Find where the given text appears and provide that cell's center as [X, Y] coordinate. 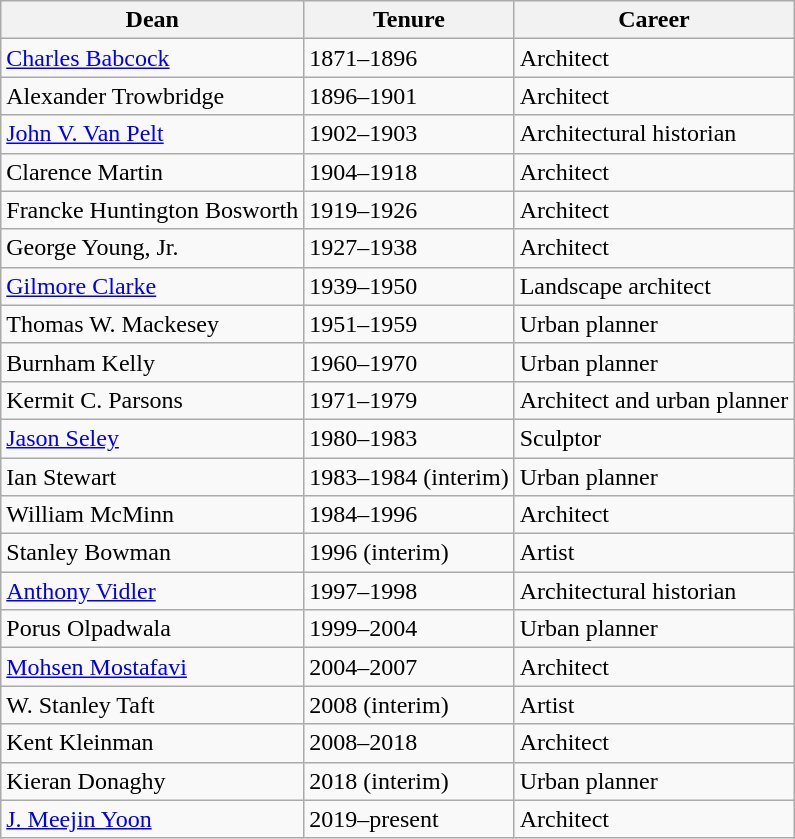
Clarence Martin [152, 172]
Architect and urban planner [654, 400]
Burnham Kelly [152, 362]
1871–1896 [409, 58]
Gilmore Clarke [152, 286]
Thomas W. Mackesey [152, 324]
2008–2018 [409, 743]
1904–1918 [409, 172]
2008 (interim) [409, 705]
2018 (interim) [409, 781]
Tenure [409, 20]
Dean [152, 20]
1960–1970 [409, 362]
W. Stanley Taft [152, 705]
William McMinn [152, 515]
Career [654, 20]
Anthony Vidler [152, 591]
1980–1983 [409, 438]
1984–1996 [409, 515]
Mohsen Mostafavi [152, 667]
1951–1959 [409, 324]
Sculptor [654, 438]
1927–1938 [409, 248]
George Young, Jr. [152, 248]
Porus Olpadwala [152, 629]
1919–1926 [409, 210]
2019–present [409, 819]
1997–1998 [409, 591]
Stanley Bowman [152, 553]
1983–1984 (interim) [409, 477]
2004–2007 [409, 667]
Charles Babcock [152, 58]
1971–1979 [409, 400]
1996 (interim) [409, 553]
Jason Seley [152, 438]
John V. Van Pelt [152, 134]
Kermit C. Parsons [152, 400]
Ian Stewart [152, 477]
1939–1950 [409, 286]
Francke Huntington Bosworth [152, 210]
1999–2004 [409, 629]
Kieran Donaghy [152, 781]
Kent Kleinman [152, 743]
1896–1901 [409, 96]
Alexander Trowbridge [152, 96]
1902–1903 [409, 134]
Landscape architect [654, 286]
J. Meejin Yoon [152, 819]
